Identify which cell holds the provided text, then report its (X, Y) central coordinate. 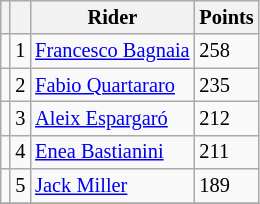
258 (226, 51)
235 (226, 85)
1 (20, 51)
211 (226, 152)
Enea Bastianini (112, 152)
Aleix Espargaró (112, 118)
Fabio Quartararo (112, 85)
Francesco Bagnaia (112, 51)
Points (226, 17)
212 (226, 118)
5 (20, 186)
189 (226, 186)
3 (20, 118)
4 (20, 152)
Rider (112, 17)
Jack Miller (112, 186)
2 (20, 85)
